Identify which cell holds the provided text, then report its (X, Y) central coordinate. 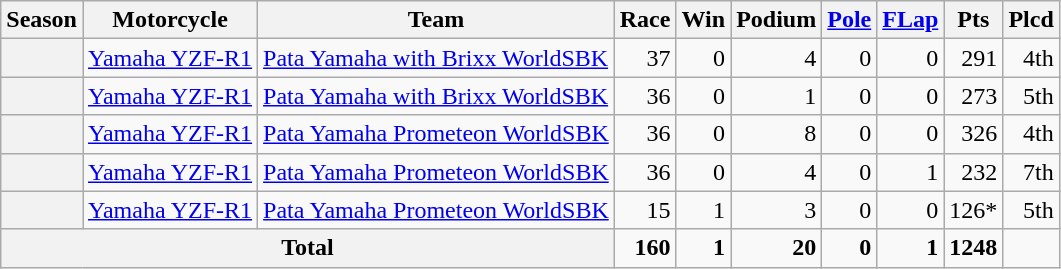
Season (42, 20)
7th (1031, 172)
3 (776, 210)
1248 (974, 248)
37 (645, 58)
8 (776, 134)
15 (645, 210)
126* (974, 210)
Podium (776, 20)
Plcd (1031, 20)
Total (308, 248)
160 (645, 248)
273 (974, 96)
326 (974, 134)
Pole (850, 20)
Race (645, 20)
Win (704, 20)
20 (776, 248)
Pts (974, 20)
291 (974, 58)
Motorcycle (170, 20)
FLap (910, 20)
232 (974, 172)
Team (436, 20)
